Provide the [X, Y] coordinate of the cell's center where the given text is located.  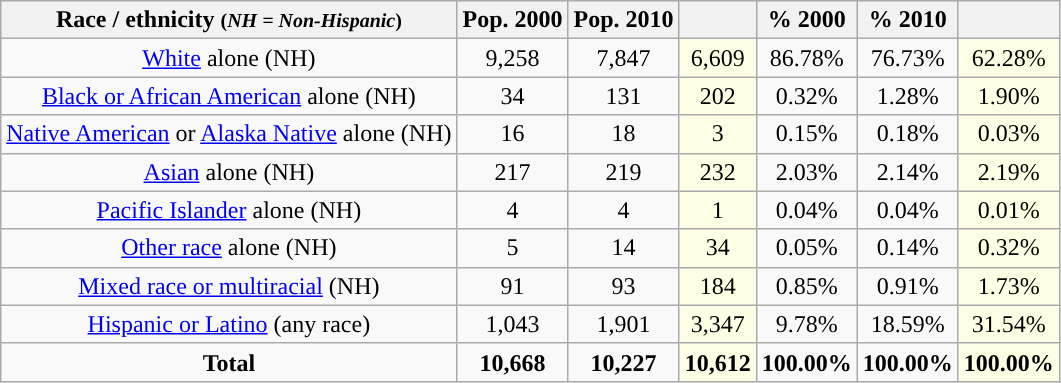
% 2000 [806, 20]
18 [624, 134]
Asian alone (NH) [229, 172]
9.78% [806, 324]
Black or African American alone (NH) [229, 96]
0.85% [806, 286]
3 [718, 134]
217 [512, 172]
Mixed race or multiracial (NH) [229, 286]
0.14% [908, 248]
1,043 [512, 324]
62.28% [1008, 58]
131 [624, 96]
2.19% [1008, 172]
5 [512, 248]
Native American or Alaska Native alone (NH) [229, 134]
Pacific Islander alone (NH) [229, 210]
Pop. 2010 [624, 20]
3,347 [718, 324]
10,668 [512, 362]
9,258 [512, 58]
7,847 [624, 58]
0.05% [806, 248]
232 [718, 172]
10,227 [624, 362]
Race / ethnicity (NH = Non-Hispanic) [229, 20]
% 2010 [908, 20]
0.15% [806, 134]
2.03% [806, 172]
0.91% [908, 286]
Pop. 2000 [512, 20]
18.59% [908, 324]
86.78% [806, 58]
6,609 [718, 58]
1.73% [1008, 286]
0.18% [908, 134]
Other race alone (NH) [229, 248]
0.01% [1008, 210]
2.14% [908, 172]
1.28% [908, 96]
Total [229, 362]
93 [624, 286]
31.54% [1008, 324]
14 [624, 248]
0.03% [1008, 134]
76.73% [908, 58]
1 [718, 210]
Hispanic or Latino (any race) [229, 324]
184 [718, 286]
202 [718, 96]
1.90% [1008, 96]
219 [624, 172]
White alone (NH) [229, 58]
16 [512, 134]
1,901 [624, 324]
10,612 [718, 362]
91 [512, 286]
